Return the (X, Y) coordinate for the center point of the cell that contains the specified text.  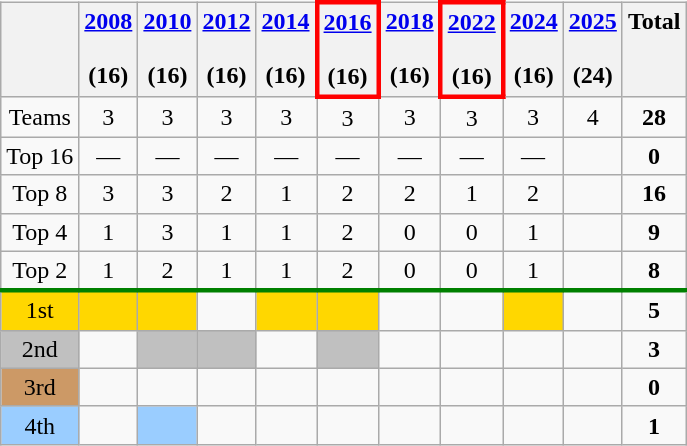
9 (654, 232)
2012 (16) (226, 50)
2014 (16) (286, 50)
Top 4 (40, 232)
2010 (16) (168, 50)
4 (592, 117)
Top 8 (40, 194)
5 (654, 311)
16 (654, 194)
4th (40, 425)
2025 (24) (592, 50)
8 (654, 271)
Teams (40, 117)
Top 2 (40, 271)
3rd (40, 387)
2008 (16) (108, 50)
2018 (16) (410, 50)
2022 (16) (472, 50)
1st (40, 311)
28 (654, 117)
2nd (40, 349)
2016 (16) (348, 50)
Total (654, 50)
2024 (16) (534, 50)
Top 16 (40, 156)
